From the cell containing the given text, extract its center point as (X, Y) coordinate. 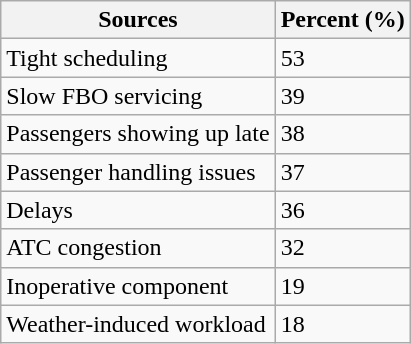
53 (342, 58)
Weather-induced workload (138, 324)
32 (342, 248)
36 (342, 210)
37 (342, 172)
Passenger handling issues (138, 172)
Slow FBO servicing (138, 96)
38 (342, 134)
Percent (%) (342, 20)
ATC congestion (138, 248)
Delays (138, 210)
Inoperative component (138, 286)
Tight scheduling (138, 58)
18 (342, 324)
Passengers showing up late (138, 134)
39 (342, 96)
Sources (138, 20)
19 (342, 286)
